Output the (x, y) coordinate of the center of the cell containing the given text.  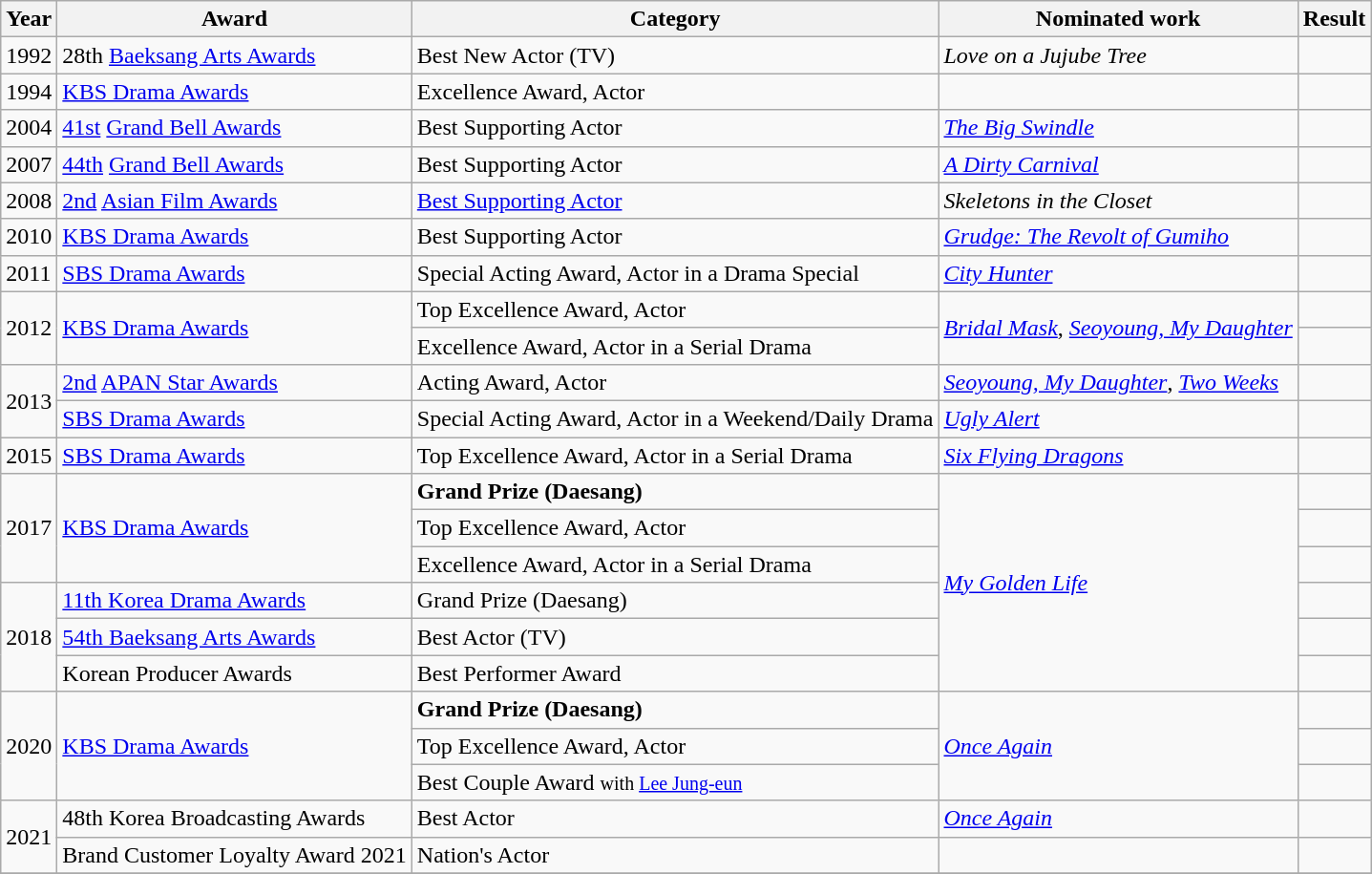
2007 (29, 164)
2012 (29, 328)
2nd Asian Film Awards (235, 201)
Bridal Mask, Seoyoung, My Daughter (1118, 328)
Skeletons in the Closet (1118, 201)
Top Excellence Award, Actor in a Serial Drama (675, 456)
Category (675, 19)
2015 (29, 456)
My Golden Life (1118, 583)
Award (235, 19)
2013 (29, 400)
Best Performer Award (675, 673)
A Dirty Carnival (1118, 164)
2020 (29, 746)
2010 (29, 237)
1992 (29, 55)
Nation's Actor (675, 855)
2021 (29, 837)
Best Actor (TV) (675, 637)
54th Baeksang Arts Awards (235, 637)
Grudge: The Revolt of Gumiho (1118, 237)
2008 (29, 201)
City Hunter (1118, 273)
Special Acting Award, Actor in a Drama Special (675, 273)
44th Grand Bell Awards (235, 164)
Seoyoung, My Daughter, Two Weeks (1118, 382)
Nominated work (1118, 19)
Six Flying Dragons (1118, 456)
2nd APAN Star Awards (235, 382)
Best Actor (675, 819)
Korean Producer Awards (235, 673)
2011 (29, 273)
11th Korea Drama Awards (235, 601)
Brand Customer Loyalty Award 2021 (235, 855)
2018 (29, 637)
41st Grand Bell Awards (235, 128)
Excellence Award, Actor (675, 92)
Acting Award, Actor (675, 382)
The Big Swindle (1118, 128)
1994 (29, 92)
Year (29, 19)
Best New Actor (TV) (675, 55)
Ugly Alert (1118, 418)
Best Couple Award with Lee Jung-eun (675, 782)
Special Acting Award, Actor in a Weekend/Daily Drama (675, 418)
28th Baeksang Arts Awards (235, 55)
2017 (29, 528)
Love on a Jujube Tree (1118, 55)
48th Korea Broadcasting Awards (235, 819)
2004 (29, 128)
Result (1334, 19)
